Find where the given text appears and provide that cell's center as (x, y) coordinate. 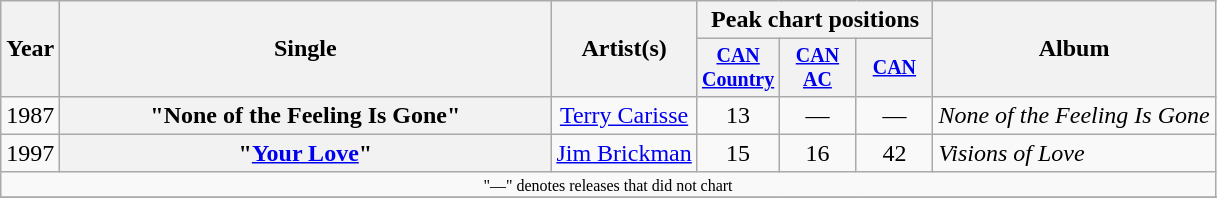
Terry Carisse (624, 115)
Visions of Love (1074, 153)
Single (306, 49)
1987 (30, 115)
CAN Country (738, 68)
Peak chart positions (815, 20)
42 (894, 153)
CAN AC (818, 68)
Artist(s) (624, 49)
CAN (894, 68)
15 (738, 153)
"—" denotes releases that did not chart (608, 184)
16 (818, 153)
Album (1074, 49)
Jim Brickman (624, 153)
1997 (30, 153)
None of the Feeling Is Gone (1074, 115)
"Your Love" (306, 153)
13 (738, 115)
"None of the Feeling Is Gone" (306, 115)
Year (30, 49)
